Identify which cell holds the provided text, then report its [X, Y] central coordinate. 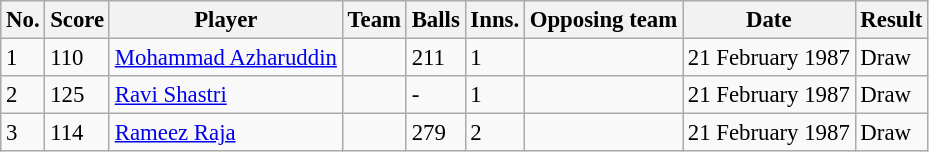
Opposing team [603, 20]
Team [374, 20]
125 [78, 95]
279 [436, 133]
No. [23, 20]
110 [78, 58]
Mohammad Azharuddin [226, 58]
Balls [436, 20]
Score [78, 20]
211 [436, 58]
Date [768, 20]
- [436, 95]
Ravi Shastri [226, 95]
Inns. [494, 20]
Result [892, 20]
Rameez Raja [226, 133]
114 [78, 133]
Player [226, 20]
3 [23, 133]
